Scan for the cell matching the given text and deliver its (x, y) coordinate at center. 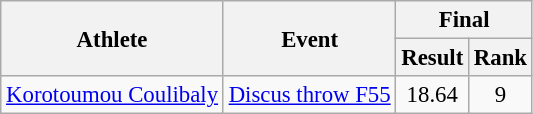
Discus throw F55 (310, 95)
Athlete (112, 38)
Rank (501, 58)
Korotoumou Coulibaly (112, 95)
Event (310, 38)
Final (464, 20)
Result (432, 58)
18.64 (432, 95)
9 (501, 95)
